Determine the (X, Y) coordinate at the center of the cell enclosing the given text.  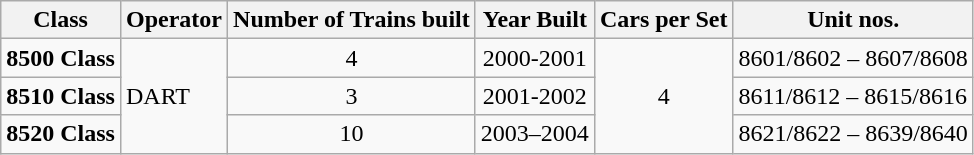
Unit nos. (853, 20)
2001-2002 (534, 96)
3 (352, 96)
10 (352, 134)
Class (61, 20)
2000-2001 (534, 58)
8520 Class (61, 134)
8601/8602 – 8607/8608 (853, 58)
8500 Class (61, 58)
Operator (174, 20)
DART (174, 96)
Cars per Set (664, 20)
8621/8622 – 8639/8640 (853, 134)
8611/8612 – 8615/8616 (853, 96)
Year Built (534, 20)
Number of Trains built (352, 20)
2003–2004 (534, 134)
8510 Class (61, 96)
